Scan for the cell matching the given text and deliver its [X, Y] coordinate at center. 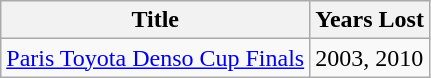
2003, 2010 [370, 58]
Title [156, 20]
Years Lost [370, 20]
Paris Toyota Denso Cup Finals [156, 58]
